Pinpoint the cell where the given text exists, returning its (X, Y) midpoint coordinate. 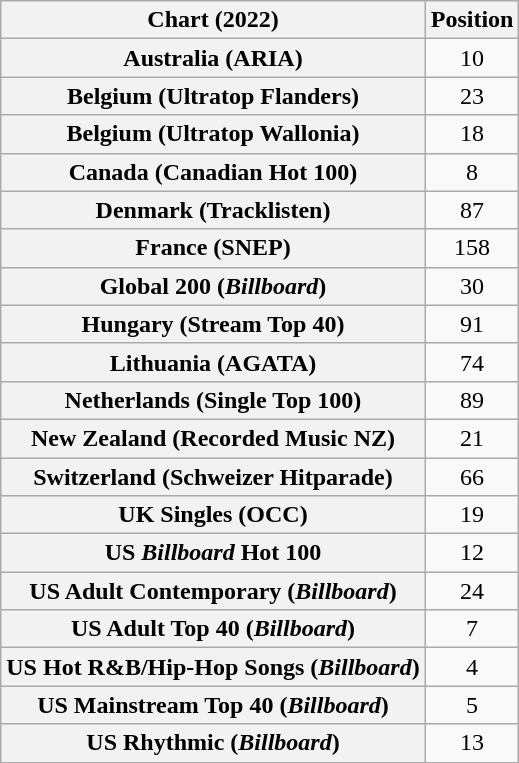
US Adult Top 40 (Billboard) (213, 629)
US Rhythmic (Billboard) (213, 743)
Canada (Canadian Hot 100) (213, 172)
US Hot R&B/Hip-Hop Songs (Billboard) (213, 667)
5 (472, 705)
12 (472, 553)
Chart (2022) (213, 20)
21 (472, 438)
Global 200 (Billboard) (213, 286)
10 (472, 58)
US Adult Contemporary (Billboard) (213, 591)
US Billboard Hot 100 (213, 553)
Belgium (Ultratop Flanders) (213, 96)
France (SNEP) (213, 248)
Netherlands (Single Top 100) (213, 400)
89 (472, 400)
Position (472, 20)
74 (472, 362)
Australia (ARIA) (213, 58)
87 (472, 210)
UK Singles (OCC) (213, 515)
4 (472, 667)
24 (472, 591)
New Zealand (Recorded Music NZ) (213, 438)
13 (472, 743)
158 (472, 248)
19 (472, 515)
Lithuania (AGATA) (213, 362)
Hungary (Stream Top 40) (213, 324)
18 (472, 134)
30 (472, 286)
91 (472, 324)
66 (472, 477)
Belgium (Ultratop Wallonia) (213, 134)
7 (472, 629)
US Mainstream Top 40 (Billboard) (213, 705)
Denmark (Tracklisten) (213, 210)
23 (472, 96)
8 (472, 172)
Switzerland (Schweizer Hitparade) (213, 477)
